From the cell containing the given text, extract its center point as (x, y) coordinate. 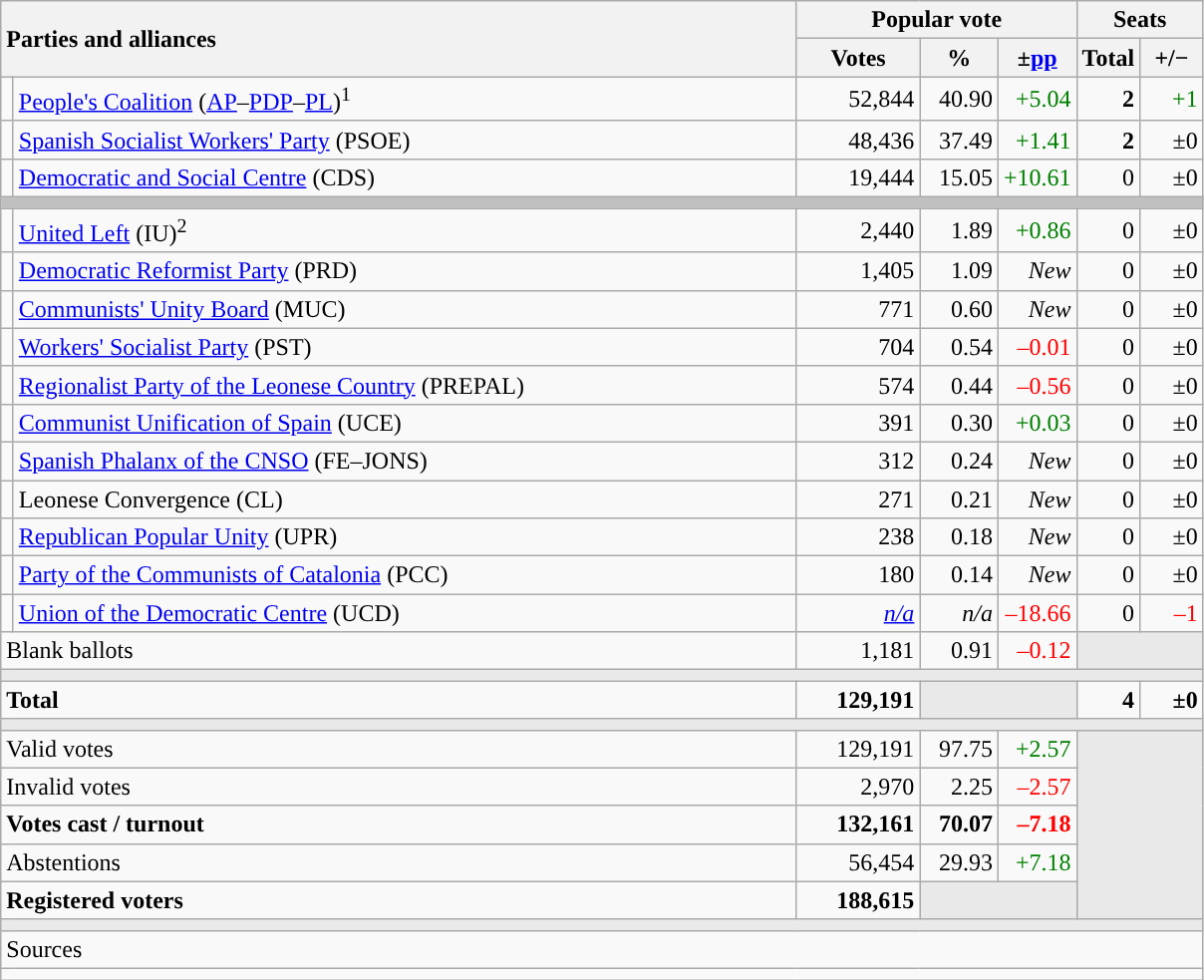
0.91 (959, 651)
–0.56 (1037, 385)
1,181 (858, 651)
70.07 (959, 824)
0.60 (959, 309)
–2.57 (1037, 787)
1.09 (959, 271)
180 (858, 575)
–0.12 (1037, 651)
±pp (1037, 58)
+5.04 (1037, 100)
56,454 (858, 862)
0.24 (959, 461)
Votes cast / turnout (399, 824)
Communist Unification of Spain (UCE) (405, 423)
15.05 (959, 177)
48,436 (858, 140)
Leonese Convergence (CL) (405, 499)
Republican Popular Unity (UPR) (405, 537)
+10.61 (1037, 177)
0.14 (959, 575)
132,161 (858, 824)
Parties and alliances (399, 39)
+2.57 (1037, 749)
4 (1108, 700)
–1 (1172, 613)
52,844 (858, 100)
188,615 (858, 900)
1,405 (858, 271)
Democratic and Social Centre (CDS) (405, 177)
+7.18 (1037, 862)
People's Coalition (AP–PDP–PL)1 (405, 100)
0.30 (959, 423)
391 (858, 423)
0.18 (959, 537)
771 (858, 309)
Democratic Reformist Party (PRD) (405, 271)
Valid votes (399, 749)
0.21 (959, 499)
+/− (1172, 58)
Union of the Democratic Centre (UCD) (405, 613)
–0.01 (1037, 347)
+0.86 (1037, 231)
United Left (IU)2 (405, 231)
312 (858, 461)
–7.18 (1037, 824)
Registered voters (399, 900)
19,444 (858, 177)
Workers' Socialist Party (PST) (405, 347)
Invalid votes (399, 787)
29.93 (959, 862)
Popular vote (937, 20)
+1.41 (1037, 140)
574 (858, 385)
Seats (1140, 20)
Spanish Phalanx of the CNSO (FE–JONS) (405, 461)
Party of the Communists of Catalonia (PCC) (405, 575)
+0.03 (1037, 423)
37.49 (959, 140)
Votes (858, 58)
0.54 (959, 347)
40.90 (959, 100)
97.75 (959, 749)
271 (858, 499)
704 (858, 347)
2,970 (858, 787)
238 (858, 537)
–18.66 (1037, 613)
2,440 (858, 231)
2.25 (959, 787)
Sources (602, 949)
% (959, 58)
+1 (1172, 100)
Communists' Unity Board (MUC) (405, 309)
1.89 (959, 231)
Spanish Socialist Workers' Party (PSOE) (405, 140)
Blank ballots (399, 651)
0.44 (959, 385)
Regionalist Party of the Leonese Country (PREPAL) (405, 385)
Abstentions (399, 862)
